Search for the cell housing the specified text and yield its (X, Y) center coordinate. 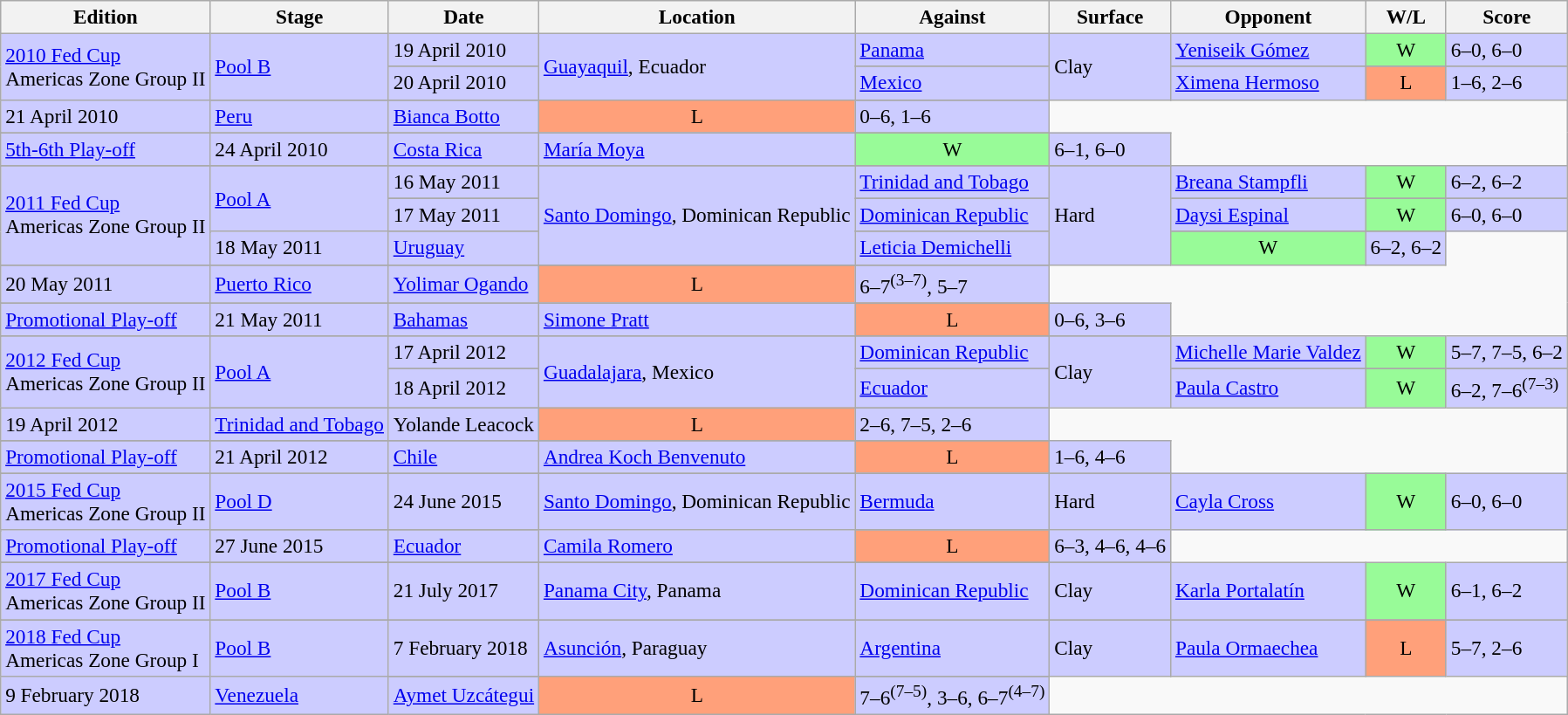
Camila Romero (697, 546)
2017 Fed Cup Americas Zone Group II (106, 590)
7 February 2018 (463, 648)
6–2, 7–6(7–3) (1506, 388)
Yolande Leacock (463, 423)
21 May 2011 (299, 320)
Yolimar Ogando (463, 284)
19 April 2012 (106, 423)
2018 Fed Cup Americas Zone Group I (106, 648)
24 April 2010 (299, 148)
Yeniseik Gómez (1269, 50)
Guadalajara, Mexico (697, 371)
Pool D (299, 501)
Against (953, 17)
Surface (1110, 17)
6–3, 4–6, 4–6 (1110, 546)
Cayla Cross (1269, 501)
6–1, 6–2 (1506, 590)
6–7(3–7), 5–7 (953, 284)
17 April 2012 (463, 352)
5–7, 7–5, 6–2 (1506, 352)
Costa Rica (463, 148)
Karla Portalatín (1269, 590)
Aymet Uzcátegui (463, 695)
16 May 2011 (463, 182)
2015 Fed Cup Americas Zone Group II (106, 501)
Stage (299, 17)
Uruguay (463, 248)
5th-6th Play-off (106, 148)
Paula Castro (1269, 388)
Mexico (953, 83)
Score (1506, 17)
Edition (106, 17)
Breana Stampfli (1269, 182)
Leticia Demichelli (953, 248)
2011 Fed Cup Americas Zone Group II (106, 215)
21 April 2010 (106, 116)
Puerto Rico (299, 284)
27 June 2015 (299, 546)
Opponent (1269, 17)
Peru (299, 116)
Asunción, Paraguay (697, 648)
2012 Fed Cup Americas Zone Group II (106, 371)
7–6(7–5), 3–6, 6–7(4–7) (953, 695)
Panama City, Panama (697, 590)
2010 Fed Cup Americas Zone Group II (106, 66)
24 June 2015 (463, 501)
Ximena Hermoso (1269, 83)
Venezuela (299, 695)
9 February 2018 (106, 695)
Bianca Botto (463, 116)
Chile (463, 457)
Paula Ormaechea (1269, 648)
20 May 2011 (106, 284)
18 April 2012 (463, 388)
Andrea Koch Benvenuto (697, 457)
Bermuda (953, 501)
0–6, 3–6 (1110, 320)
Panama (953, 50)
21 July 2017 (463, 590)
0–6, 1–6 (953, 116)
Argentina (953, 648)
6–1, 6–0 (1110, 148)
Simone Pratt (697, 320)
W/L (1406, 17)
María Moya (697, 148)
Michelle Marie Valdez (1269, 352)
1–6, 4–6 (1110, 457)
2–6, 7–5, 2–6 (953, 423)
20 April 2010 (463, 83)
Bahamas (463, 320)
17 May 2011 (463, 215)
Daysi Espinal (1269, 215)
18 May 2011 (299, 248)
5–7, 2–6 (1506, 648)
Location (697, 17)
1–6, 2–6 (1506, 83)
19 April 2010 (463, 50)
Date (463, 17)
Guayaquil, Ecuador (697, 66)
21 April 2012 (299, 457)
